For the text-containing cell, return its midpoint in [x, y] coordinate format. 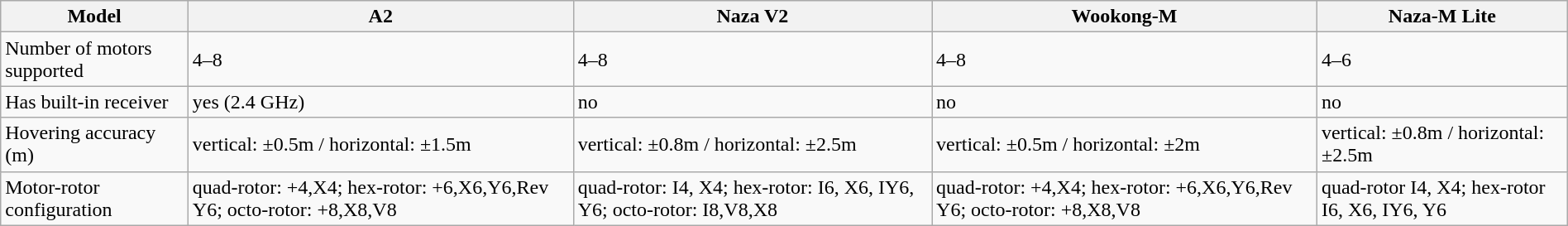
vertical: ±0.5m / horizontal: ±2m [1125, 144]
Model [94, 17]
quad-rotor: I4, X4; hex-rotor: I6, X6, IY6, Y6; octo-rotor: I8,V8,X8 [753, 199]
Has built-in receiver [94, 102]
A2 [380, 17]
Hovering accuracy (m) [94, 144]
Naza V2 [753, 17]
Motor-rotor configuration [94, 199]
Number of motors supported [94, 60]
yes (2.4 GHz) [380, 102]
Wookong-M [1125, 17]
quad-rotor I4, X4; hex-rotor I6, X6, IY6, Y6 [1442, 199]
4–6 [1442, 60]
Naza-M Lite [1442, 17]
vertical: ±0.5m / horizontal: ±1.5m [380, 144]
